For the text-containing cell, return its midpoint in (x, y) coordinate format. 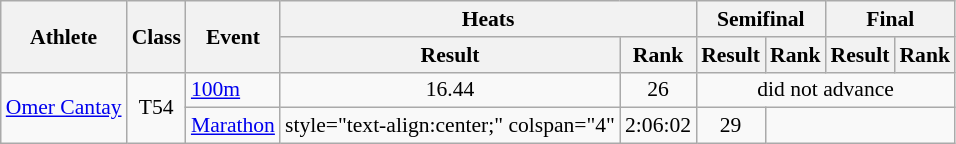
16.44 (450, 90)
Omer Cantay (64, 108)
29 (730, 126)
100m (233, 90)
did not advance (826, 90)
26 (658, 90)
Athlete (64, 36)
style="text-align:center;" colspan="4" (450, 126)
Heats (488, 19)
Class (156, 36)
2:06:02 (658, 126)
Final (890, 19)
Semifinal (760, 19)
Marathon (233, 126)
T54 (156, 108)
Event (233, 36)
